Return [x, y] of the center of cell containing provided text 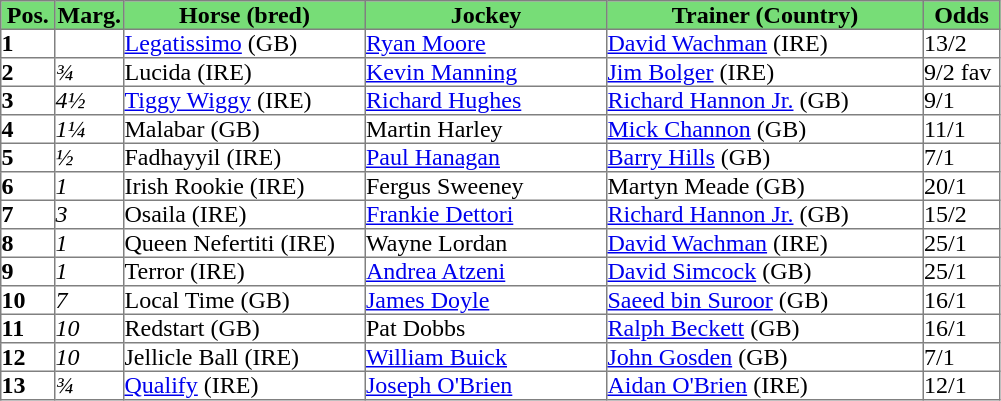
Aidan O'Brien (IRE) [765, 385]
5 [28, 157]
Irish Rookie (IRE) [245, 186]
12/1 [961, 385]
Paul Hanagan [486, 157]
4½ [90, 100]
John Gosden (GB) [765, 357]
Pos. [28, 15]
Barry Hills (GB) [765, 157]
Fadhayyil (IRE) [245, 157]
9/1 [961, 100]
Ralph Beckett (GB) [765, 328]
9/2 fav [961, 72]
Horse (bred) [245, 15]
Pat Dobbs [486, 328]
20/1 [961, 186]
8 [28, 243]
12 [28, 357]
Martin Harley [486, 129]
Lucida (IRE) [245, 72]
6 [28, 186]
Fergus Sweeney [486, 186]
William Buick [486, 357]
11/1 [961, 129]
Queen Nefertiti (IRE) [245, 243]
11 [28, 328]
Saeed bin Suroor (GB) [765, 300]
Frankie Dettori [486, 214]
Redstart (GB) [245, 328]
Malabar (GB) [245, 129]
Ryan Moore [486, 43]
Osaila (IRE) [245, 214]
15/2 [961, 214]
Marg. [90, 15]
Kevin Manning [486, 72]
½ [90, 157]
13/2 [961, 43]
9 [28, 271]
Odds [961, 15]
Qualify (IRE) [245, 385]
Jockey [486, 15]
Local Time (GB) [245, 300]
Tiggy Wiggy (IRE) [245, 100]
Mick Channon (GB) [765, 129]
Richard Hughes [486, 100]
Wayne Lordan [486, 243]
1¼ [90, 129]
Martyn Meade (GB) [765, 186]
David Simcock (GB) [765, 271]
13 [28, 385]
Legatissimo (GB) [245, 43]
4 [28, 129]
Terror (IRE) [245, 271]
Jellicle Ball (IRE) [245, 357]
Joseph O'Brien [486, 385]
James Doyle [486, 300]
Trainer (Country) [765, 15]
Andrea Atzeni [486, 271]
2 [28, 72]
Jim Bolger (IRE) [765, 72]
